Return [x, y] of the center of cell containing provided text 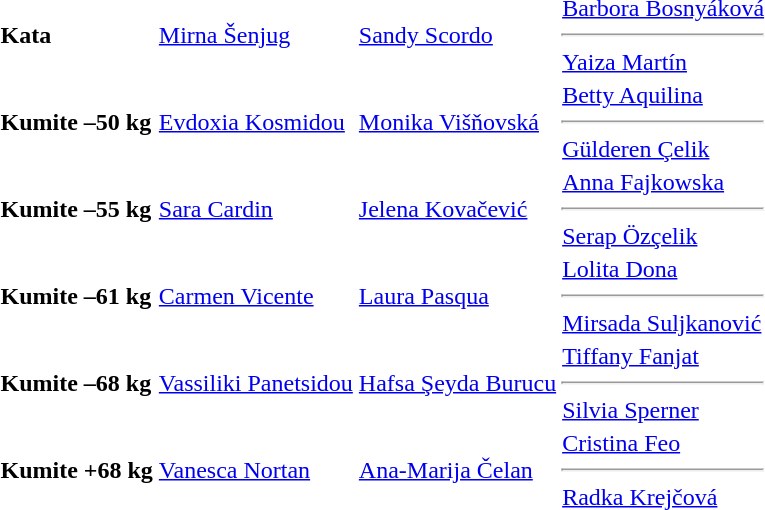
Vassiliki Panetsidou [256, 383]
Jelena Kovačević [457, 209]
Sara Cardin [256, 209]
Hafsa Şeyda Burucu [457, 383]
Carmen Vicente [256, 296]
Evdoxia Kosmidou [256, 122]
Monika Višňovská [457, 122]
Laura Pasqua [457, 296]
